Pinpoint the cell where the given text exists, returning its [X, Y] midpoint coordinate. 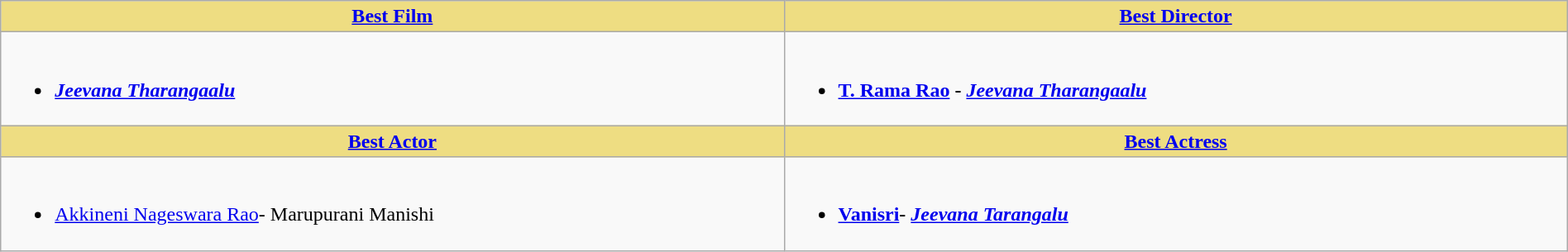
Akkineni Nageswara Rao- Marupurani Manishi [392, 203]
Jeevana Tharangaalu [392, 79]
Vanisri- Jeevana Tarangalu [1176, 203]
Best Actress [1176, 141]
Best Film [392, 17]
Best Actor [392, 141]
T. Rama Rao - Jeevana Tharangaalu [1176, 79]
Best Director [1176, 17]
